For the text-containing cell, return its midpoint in (x, y) coordinate format. 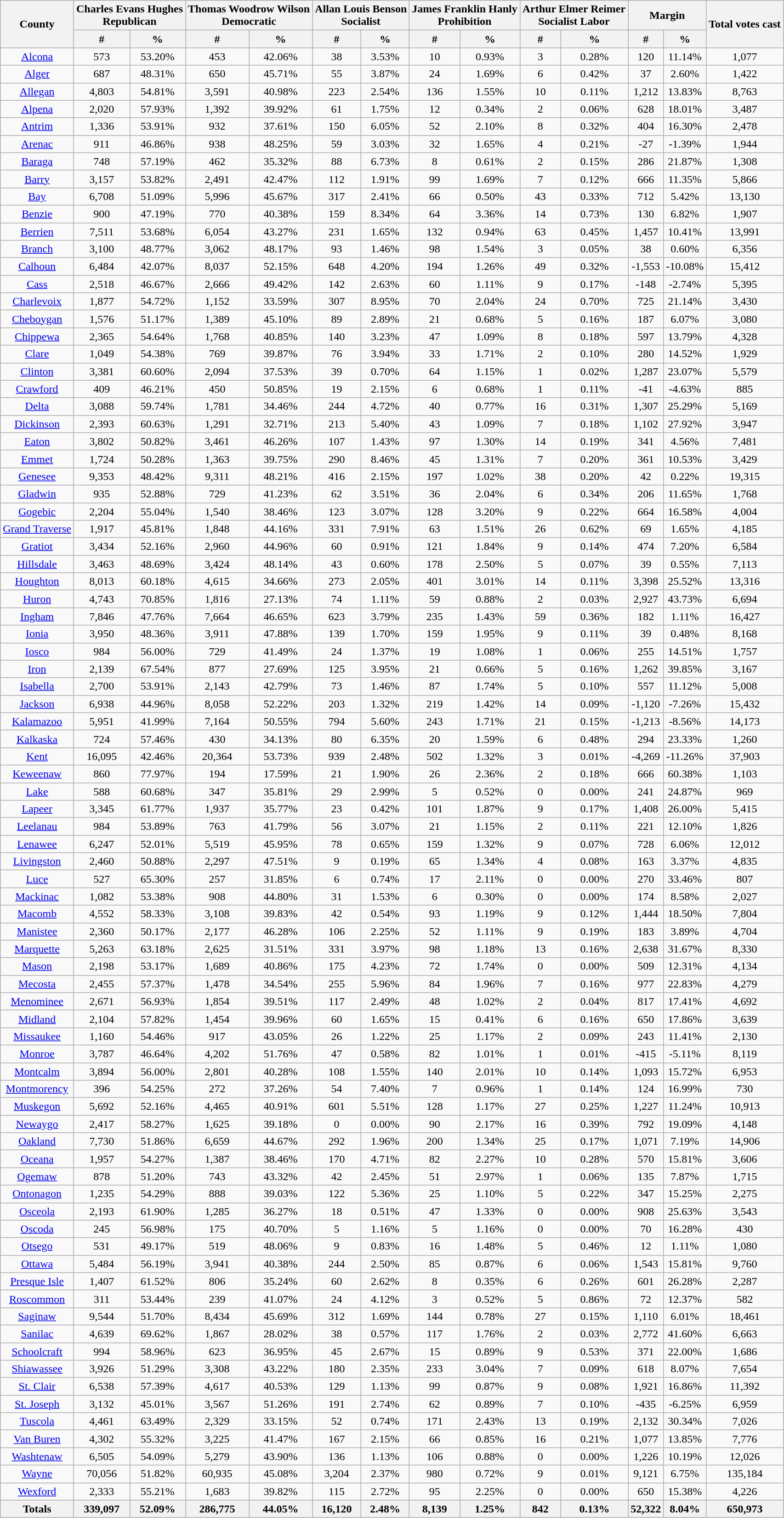
69.62% (158, 1334)
44.67% (281, 1141)
5,579 (745, 371)
Lapeer (37, 809)
Charles Evans HughesRepublican (130, 16)
0.66% (490, 669)
Wayne (37, 1474)
7,846 (102, 616)
Clinton (37, 371)
531 (102, 1246)
108 (337, 1072)
43.90% (281, 1456)
11.12% (685, 686)
32 (435, 144)
73 (337, 686)
2.27% (490, 1159)
1,543 (646, 1264)
-1,213 (646, 721)
16.58% (685, 512)
Schoolcraft (37, 1351)
16.99% (685, 1089)
55.32% (158, 1439)
409 (102, 389)
3,157 (102, 179)
57.19% (158, 161)
1.30% (490, 441)
13,991 (745, 231)
900 (102, 214)
1,921 (646, 1387)
1,093 (646, 1072)
35.32% (281, 161)
33 (435, 354)
980 (435, 1474)
139 (337, 634)
19.09% (685, 1124)
13.85% (685, 1439)
213 (337, 424)
1,689 (217, 966)
33.59% (281, 302)
1.76% (490, 1334)
1,816 (217, 599)
2,329 (217, 1421)
0.54% (385, 914)
6,356 (745, 249)
519 (217, 1246)
3,950 (102, 634)
7.87% (685, 1176)
18,461 (745, 1316)
-2.74% (685, 284)
59.74% (158, 406)
51.86% (158, 1141)
51.17% (158, 319)
170 (337, 1159)
1,454 (217, 1019)
3,926 (102, 1369)
Totals (37, 1509)
3,424 (217, 564)
1,907 (745, 214)
7,164 (217, 721)
37.26% (281, 1089)
48.36% (158, 634)
55.04% (158, 512)
2,027 (745, 896)
40.70% (281, 1229)
Allan Louis Benson Socialist (361, 16)
13.79% (685, 337)
1.37% (385, 651)
191 (337, 1404)
53.82% (158, 179)
45.71% (281, 74)
53.38% (158, 896)
9,544 (102, 1316)
588 (102, 791)
7,804 (745, 914)
2,638 (646, 949)
2.62% (385, 1281)
50.88% (158, 862)
219 (435, 704)
1,212 (646, 91)
15.72% (685, 1072)
Otsego (37, 1246)
84 (435, 984)
6.82% (685, 214)
13,316 (745, 582)
61.90% (158, 1211)
Iron (37, 669)
30.34% (685, 1421)
6,708 (102, 196)
3,941 (217, 1264)
0.31% (594, 406)
3,204 (337, 1474)
1,363 (217, 459)
453 (217, 57)
3.04% (490, 1369)
Ontonagon (37, 1194)
51.20% (158, 1176)
Osceola (37, 1211)
60.60% (158, 371)
4.72% (385, 406)
2,393 (102, 424)
0.77% (490, 406)
-6.25% (685, 1404)
7.40% (385, 1089)
Mason (37, 966)
76 (337, 354)
52.22% (281, 704)
40.28% (281, 1072)
10,913 (745, 1107)
41.79% (281, 827)
6,959 (745, 1404)
-5.11% (685, 1054)
23 (337, 809)
7.20% (685, 547)
Tuscola (37, 1421)
0.86% (594, 1299)
47.88% (281, 634)
0.55% (685, 564)
1.19% (490, 914)
11.24% (685, 1107)
51.26% (281, 1404)
14.51% (685, 651)
Mecosta (37, 984)
8,013 (102, 582)
34.54% (281, 984)
144 (435, 1316)
4,743 (102, 599)
Thomas Woodrow WilsonDemocratic (249, 16)
21.14% (685, 302)
3.95% (385, 669)
2,417 (102, 1124)
2.63% (385, 284)
0.62% (594, 529)
3,567 (217, 1404)
46.26% (281, 441)
2,132 (646, 1421)
2.97% (490, 1176)
292 (337, 1141)
Washtenaw (37, 1456)
2,772 (646, 1334)
312 (337, 1316)
124 (646, 1089)
60.63% (158, 424)
78 (337, 844)
0.96% (490, 1089)
770 (217, 214)
1.25% (490, 1509)
16,095 (102, 756)
1.01% (490, 1054)
10.41% (685, 231)
2,927 (646, 599)
-10.08% (685, 267)
Eaton (37, 441)
5,415 (745, 809)
270 (646, 879)
8.58% (685, 896)
4,134 (745, 966)
46.65% (281, 616)
1,260 (745, 739)
3,894 (102, 1072)
54.25% (158, 1089)
8,168 (745, 634)
43.27% (281, 231)
597 (646, 337)
401 (435, 582)
17 (435, 879)
807 (745, 879)
54.64% (158, 337)
1,457 (646, 231)
1,407 (102, 1281)
132 (435, 231)
527 (102, 879)
74 (337, 599)
28.02% (281, 1334)
33.46% (685, 879)
17.86% (685, 1019)
174 (646, 896)
939 (337, 756)
1,917 (102, 529)
4,461 (102, 1421)
41.49% (281, 651)
17.41% (685, 1001)
Ionia (37, 634)
7,511 (102, 231)
Saginaw (37, 1316)
53.20% (158, 57)
2.54% (385, 91)
44.16% (281, 529)
11.65% (685, 494)
Oscoda (37, 1229)
44.05% (281, 1509)
65 (435, 862)
63.18% (158, 949)
938 (217, 144)
Midland (37, 1019)
1,082 (102, 896)
178 (435, 564)
769 (217, 354)
48.25% (281, 144)
748 (102, 161)
4.23% (385, 966)
Lake (37, 791)
8,434 (217, 1316)
10.19% (685, 1456)
2,193 (102, 1211)
34.13% (281, 739)
2,020 (102, 109)
3,132 (102, 1404)
56.19% (158, 1264)
2.35% (385, 1369)
7,654 (745, 1369)
46.28% (281, 931)
2,625 (217, 949)
Barry (37, 179)
52.15% (281, 267)
-148 (646, 284)
1.53% (385, 896)
6.05% (385, 126)
42.07% (158, 267)
3,108 (217, 914)
0.02% (594, 371)
0.83% (385, 1246)
245 (102, 1229)
573 (102, 57)
31.51% (281, 949)
1.10% (490, 1194)
43.32% (281, 1176)
0.93% (490, 57)
Berrien (37, 231)
Lenawee (37, 844)
Arthur Elmer Reimer Socialist Labor (574, 16)
7,113 (745, 564)
40.85% (281, 337)
3,591 (217, 91)
2.99% (385, 791)
13.83% (685, 91)
888 (217, 1194)
2.11% (490, 879)
286,775 (217, 1509)
2,177 (217, 931)
1,110 (646, 1316)
55 (337, 74)
60.68% (158, 791)
8,139 (435, 1509)
3,080 (745, 319)
8.46% (385, 459)
8,119 (745, 1054)
3,434 (102, 547)
Clare (37, 354)
50.55% (281, 721)
37 (646, 74)
8.07% (685, 1369)
1,227 (646, 1107)
911 (102, 144)
725 (646, 302)
239 (217, 1299)
4,328 (745, 337)
241 (646, 791)
1,686 (745, 1351)
0.61% (490, 161)
2,287 (745, 1281)
361 (646, 459)
1.33% (490, 1211)
4,615 (217, 582)
1,103 (745, 774)
41.23% (281, 494)
2,198 (102, 966)
58.33% (158, 914)
Arenac (37, 144)
5.36% (385, 1194)
1.95% (490, 634)
54 (337, 1089)
11,392 (745, 1387)
3.87% (385, 74)
8,763 (745, 91)
Kent (37, 756)
16.86% (685, 1387)
2,139 (102, 669)
107 (337, 441)
48.69% (158, 564)
-7.26% (685, 704)
8.04% (685, 1509)
5,395 (745, 284)
-8.56% (685, 721)
450 (217, 389)
42.79% (281, 686)
2.36% (490, 774)
4,692 (745, 1001)
1,683 (217, 1491)
39.18% (281, 1124)
Luce (37, 879)
2,801 (217, 1072)
46.64% (158, 1054)
24.87% (685, 791)
223 (337, 91)
51.70% (158, 1316)
James Franklin Hanly Prohibition (465, 16)
60.38% (685, 774)
2,666 (217, 284)
3,461 (217, 441)
Livingston (37, 862)
51.09% (158, 196)
9,760 (745, 1264)
3,062 (217, 249)
4.71% (385, 1159)
45.08% (281, 1474)
45.81% (158, 529)
0.39% (594, 1124)
1,781 (217, 406)
3,947 (745, 424)
6,054 (217, 231)
1,576 (102, 319)
1,826 (745, 827)
46.67% (158, 284)
3,088 (102, 406)
8,058 (217, 704)
69 (646, 529)
77.97% (158, 774)
231 (337, 231)
3,308 (217, 1369)
1,235 (102, 1194)
51 (435, 1176)
39.92% (281, 109)
0.05% (594, 249)
474 (646, 547)
3,225 (217, 1439)
280 (646, 354)
2.60% (685, 74)
4,552 (102, 914)
171 (435, 1421)
12.10% (685, 827)
56 (337, 827)
12.37% (685, 1299)
27.92% (685, 424)
570 (646, 1159)
15,412 (745, 267)
18.01% (685, 109)
1,291 (217, 424)
52.09% (158, 1509)
1,389 (217, 319)
5.40% (385, 424)
0.30% (490, 896)
57.93% (158, 109)
56.93% (158, 1001)
792 (646, 1124)
36 (435, 494)
18 (337, 1211)
46.21% (158, 389)
22.83% (685, 984)
39.87% (281, 354)
628 (646, 109)
233 (435, 1369)
15.38% (685, 1491)
2.37% (385, 1474)
1.26% (490, 267)
16.28% (685, 1229)
32.71% (281, 424)
48.17% (281, 249)
180 (337, 1369)
14,173 (745, 721)
101 (435, 809)
Shiawassee (37, 1369)
1.48% (490, 1246)
371 (646, 1351)
25.29% (685, 406)
235 (435, 616)
183 (646, 931)
41.07% (281, 1299)
47.19% (158, 214)
0.53% (594, 1351)
917 (217, 1036)
3,429 (745, 459)
Cass (37, 284)
53.17% (158, 966)
2,491 (217, 179)
Total votes cast (745, 24)
2,671 (102, 1001)
54.29% (158, 1194)
Delta (37, 406)
Montmorency (37, 1089)
87 (435, 686)
Antrim (37, 126)
2,275 (745, 1194)
2.41% (385, 196)
2,460 (102, 862)
-1,120 (646, 704)
Branch (37, 249)
3,911 (217, 634)
26.00% (685, 809)
6,938 (102, 704)
6,484 (102, 267)
42.46% (158, 756)
932 (217, 126)
1.75% (385, 109)
39.82% (281, 1491)
45.01% (158, 1404)
39.75% (281, 459)
1.18% (490, 949)
763 (217, 827)
48.77% (158, 249)
5,263 (102, 949)
0.91% (385, 547)
41.99% (158, 721)
54.72% (158, 302)
1.90% (385, 774)
7,026 (745, 1421)
187 (646, 319)
273 (337, 582)
Grand Traverse (37, 529)
Ottawa (37, 1264)
167 (337, 1439)
51.82% (158, 1474)
60,935 (217, 1474)
0.58% (385, 1054)
11.35% (685, 179)
2,518 (102, 284)
5,169 (745, 406)
22.00% (685, 1351)
27.13% (281, 599)
3.36% (490, 214)
2,204 (102, 512)
6,659 (217, 1141)
56.98% (158, 1229)
3,543 (745, 1211)
730 (745, 1089)
1,308 (745, 161)
2,130 (745, 1036)
36.95% (281, 1351)
65.30% (158, 879)
842 (540, 1509)
42.06% (281, 57)
Emmet (37, 459)
2.67% (385, 1351)
35.81% (281, 791)
54.09% (158, 1456)
2.89% (385, 319)
3,802 (102, 441)
48.06% (281, 1246)
Houghton (37, 582)
8,037 (217, 267)
2,455 (102, 984)
650,973 (745, 1509)
115 (337, 1491)
2.05% (385, 582)
52.88% (158, 494)
Keweenaw (37, 774)
2,333 (102, 1491)
1,408 (646, 809)
1,387 (217, 1159)
58.96% (158, 1351)
Ingham (37, 616)
3,167 (745, 669)
3.01% (490, 582)
0.57% (385, 1334)
1,724 (102, 459)
221 (646, 827)
135,184 (745, 1474)
1,540 (217, 512)
4,202 (217, 1054)
5,519 (217, 844)
130 (646, 214)
Cheboygan (37, 319)
687 (102, 74)
0.94% (490, 231)
1,867 (217, 1334)
0.41% (490, 1019)
7.19% (685, 1141)
12,012 (745, 844)
1.22% (385, 1036)
1,102 (646, 424)
2,297 (217, 862)
664 (646, 512)
39.96% (281, 1019)
25.52% (685, 582)
39.03% (281, 1194)
50.28% (158, 459)
Marquette (37, 949)
Crawford (37, 389)
4.56% (685, 441)
6,694 (745, 599)
16,427 (745, 616)
Jackson (37, 704)
Kalamazoo (37, 721)
994 (102, 1351)
7.91% (385, 529)
8,330 (745, 949)
89 (337, 319)
4,185 (745, 529)
3.37% (685, 862)
712 (646, 196)
Newaygo (37, 1124)
Oceana (37, 1159)
203 (337, 704)
404 (646, 126)
50.85% (281, 389)
14,906 (745, 1141)
0.45% (594, 231)
37.61% (281, 126)
45.95% (281, 844)
5,279 (217, 1456)
1,944 (745, 144)
4.12% (385, 1299)
4,639 (102, 1334)
Calhoun (37, 267)
60.18% (158, 582)
47.76% (158, 616)
1.31% (490, 459)
4,004 (745, 512)
Sanilac (37, 1334)
-4.63% (685, 389)
31 (337, 896)
4,617 (217, 1387)
52.01% (158, 844)
61.52% (158, 1281)
53.73% (281, 756)
1.54% (490, 249)
61 (337, 109)
31.67% (685, 949)
-1.39% (685, 144)
5,484 (102, 1264)
50.82% (158, 441)
54.38% (158, 354)
1,152 (217, 302)
40.91% (281, 1107)
50.17% (158, 931)
257 (217, 879)
63.49% (158, 1421)
12,026 (745, 1456)
200 (435, 1141)
3.23% (385, 337)
6.01% (685, 1316)
142 (337, 284)
23.07% (685, 371)
2.49% (385, 1001)
Oakland (37, 1141)
7,776 (745, 1439)
Genesee (37, 476)
6,663 (745, 1334)
Baraga (37, 161)
743 (217, 1176)
6,247 (102, 844)
3,100 (102, 249)
53.68% (158, 231)
3.53% (385, 57)
39.83% (281, 914)
2.74% (385, 1404)
9,121 (646, 1474)
120 (646, 57)
618 (646, 1369)
0.50% (490, 196)
48.42% (158, 476)
39.85% (685, 669)
4,279 (745, 984)
43.73% (685, 599)
163 (646, 862)
49.42% (281, 284)
44.80% (281, 896)
3,398 (646, 582)
0.33% (594, 196)
County (37, 24)
43.05% (281, 1036)
7,664 (217, 616)
860 (102, 774)
1,715 (745, 1176)
1.70% (385, 634)
182 (646, 616)
4.20% (385, 267)
582 (745, 1299)
Isabella (37, 686)
5,951 (102, 721)
728 (646, 844)
57.37% (158, 984)
Van Buren (37, 1439)
272 (217, 1089)
20 (435, 739)
57.82% (158, 1019)
49.17% (158, 1246)
3.94% (385, 354)
150 (337, 126)
45.67% (281, 196)
1,848 (217, 529)
12.31% (685, 966)
36.27% (281, 1211)
37,903 (745, 756)
-4,269 (646, 756)
31.85% (281, 879)
5.96% (385, 984)
4,148 (745, 1124)
53.89% (158, 827)
206 (646, 494)
1,877 (102, 302)
-27 (646, 144)
33.15% (281, 1421)
2.45% (385, 1176)
1,262 (646, 669)
51.76% (281, 1054)
67.54% (158, 669)
48.21% (281, 476)
6.06% (685, 844)
0.25% (594, 1107)
90 (435, 1124)
10.53% (685, 459)
935 (102, 494)
35.77% (281, 809)
877 (217, 669)
St. Joseph (37, 1404)
1,392 (217, 109)
416 (337, 476)
45.69% (281, 1316)
557 (646, 686)
4,465 (217, 1107)
129 (337, 1387)
21.87% (685, 161)
88 (337, 161)
17.59% (281, 774)
57.46% (158, 739)
0.36% (594, 616)
0.51% (385, 1211)
2,104 (102, 1019)
Benzie (37, 214)
307 (337, 302)
Leelanau (37, 827)
502 (435, 756)
6,584 (745, 547)
4,704 (745, 931)
45.10% (281, 319)
1,071 (646, 1141)
Gratiot (37, 547)
1,444 (646, 914)
Montcalm (37, 1072)
41.60% (685, 1334)
Missaukee (37, 1036)
54.27% (158, 1159)
85 (435, 1264)
1,049 (102, 354)
42.47% (281, 179)
7,481 (745, 441)
70,056 (102, 1474)
Manistee (37, 931)
Allegan (37, 91)
3,345 (102, 809)
41.47% (281, 1439)
-415 (646, 1054)
29 (337, 791)
18.50% (685, 914)
27.69% (281, 669)
Muskegon (37, 1107)
112 (337, 179)
648 (337, 267)
7,730 (102, 1141)
48.14% (281, 564)
Alger (37, 74)
1.59% (490, 739)
0.35% (490, 1281)
1,957 (102, 1159)
34.46% (281, 406)
6.35% (385, 739)
2.72% (385, 1491)
5,692 (102, 1107)
Presque Isle (37, 1281)
97 (435, 441)
Chippewa (37, 337)
197 (435, 476)
6.07% (685, 319)
1.91% (385, 179)
2,143 (217, 686)
80 (337, 739)
11.14% (685, 57)
St. Clair (37, 1387)
5.42% (685, 196)
294 (646, 739)
1.08% (490, 651)
48 (435, 1001)
53.44% (158, 1299)
4,835 (745, 862)
1.87% (490, 809)
0.85% (490, 1439)
54.46% (158, 1036)
48.31% (158, 74)
49 (540, 267)
3.89% (685, 931)
11.41% (685, 1036)
Huron (37, 599)
2.43% (490, 1421)
34.66% (281, 582)
0.13% (594, 1509)
3.97% (385, 949)
125 (337, 669)
3,787 (102, 1054)
969 (745, 791)
1,287 (646, 371)
4,302 (102, 1439)
5,866 (745, 179)
6,538 (102, 1387)
724 (102, 739)
3,606 (745, 1159)
122 (337, 1194)
3.79% (385, 616)
58.27% (158, 1124)
6.75% (685, 1474)
Macomb (37, 914)
878 (102, 1176)
806 (217, 1281)
339,097 (102, 1509)
1,854 (217, 1001)
40.86% (281, 966)
1,080 (745, 1246)
15.25% (685, 1194)
Menominee (37, 1001)
0.72% (490, 1474)
1,937 (217, 809)
Alcona (37, 57)
70.85% (158, 599)
290 (337, 459)
0.46% (594, 1246)
3,639 (745, 1019)
0.04% (594, 1001)
1.42% (490, 704)
1,336 (102, 126)
1,160 (102, 1036)
5,996 (217, 196)
40.53% (281, 1387)
61.77% (158, 809)
6,953 (745, 1072)
35.24% (281, 1281)
Charlevoix (37, 302)
462 (217, 161)
6.73% (385, 161)
57.39% (158, 1387)
794 (337, 721)
Dickinson (37, 424)
2.01% (490, 1072)
2,365 (102, 337)
3.51% (385, 494)
Iosco (37, 651)
Ogemaw (37, 1176)
37.53% (281, 371)
Hillsdale (37, 564)
0.73% (594, 214)
6,505 (102, 1456)
20,364 (217, 756)
-11.26% (685, 756)
14.52% (685, 354)
4,226 (745, 1491)
40.98% (281, 91)
16.30% (685, 126)
121 (435, 547)
19,315 (745, 476)
3,430 (745, 302)
Alpena (37, 109)
3,463 (102, 564)
16,120 (337, 1509)
0.65% (385, 844)
317 (337, 196)
817 (646, 1001)
3.20% (490, 512)
46.86% (158, 144)
885 (745, 389)
Gladwin (37, 494)
-435 (646, 1404)
311 (102, 1299)
123 (337, 512)
51.29% (158, 1369)
1,757 (745, 651)
2.10% (490, 126)
2.17% (490, 1124)
1,478 (217, 984)
8.34% (385, 214)
43.22% (281, 1369)
1.51% (490, 529)
Bay (37, 196)
3,487 (745, 109)
8.95% (385, 302)
Gogebic (37, 512)
1,422 (745, 74)
2,478 (745, 126)
2,700 (102, 686)
26.28% (685, 1281)
1,307 (646, 406)
1.84% (490, 547)
95 (435, 1491)
-41 (646, 389)
5.51% (385, 1107)
Monroe (37, 1054)
54.81% (158, 91)
Mackinac (37, 896)
Wexford (37, 1491)
977 (646, 984)
1,625 (217, 1124)
5,008 (745, 686)
1,285 (217, 1211)
4,803 (102, 91)
Kalkaska (37, 739)
13,130 (745, 196)
39.51% (281, 1001)
Margin (667, 16)
40 (435, 406)
1,226 (646, 1456)
1,929 (745, 354)
509 (646, 966)
-1,553 (646, 267)
9,311 (217, 476)
15,432 (745, 704)
23.33% (685, 739)
5.60% (385, 721)
135 (646, 1176)
52,322 (646, 1509)
9,353 (102, 476)
2,360 (102, 931)
0.78% (490, 1316)
55.21% (158, 1491)
0.26% (594, 1281)
3.03% (385, 144)
341 (646, 441)
2,960 (217, 547)
47.51% (281, 862)
Roscommon (37, 1299)
396 (102, 1089)
3,381 (102, 371)
25.63% (685, 1211)
2,094 (217, 371)
286 (646, 161)
